For the text-containing cell, return its midpoint in (X, Y) coordinate format. 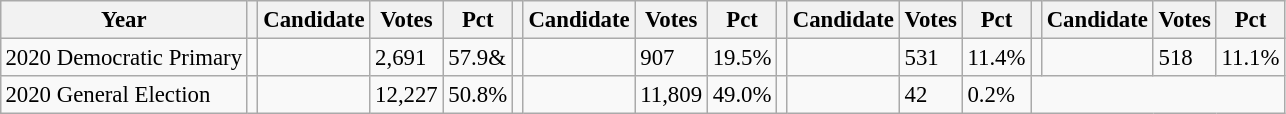
50.8% (478, 95)
11,809 (671, 95)
907 (671, 57)
Year (124, 20)
19.5% (742, 57)
11.4% (996, 57)
531 (930, 57)
42 (930, 95)
2020 General Election (124, 95)
57.9& (478, 57)
0.2% (996, 95)
2,691 (406, 57)
2020 Democratic Primary (124, 57)
11.1% (1250, 57)
49.0% (742, 95)
518 (1184, 57)
12,227 (406, 95)
